Detect which cell encompasses the target text, then output its (X, Y) center coordinate. 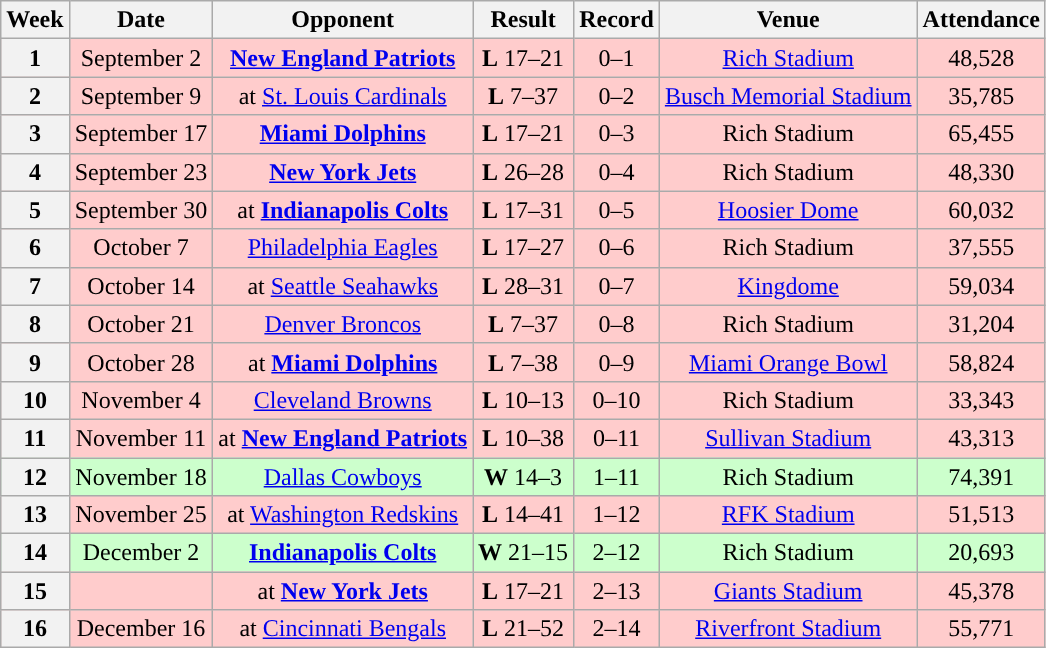
20,693 (981, 553)
33,343 (981, 400)
L 17–31 (524, 210)
35,785 (981, 96)
Philadelphia Eagles (343, 248)
Dallas Cowboys (343, 477)
W 21–15 (524, 553)
Busch Memorial Stadium (788, 96)
Miami Dolphins (343, 134)
8 (35, 324)
37,555 (981, 248)
September 17 (141, 134)
Result (524, 20)
0–5 (617, 210)
Giants Stadium (788, 591)
0–7 (617, 286)
Week (35, 20)
14 (35, 553)
0–1 (617, 58)
December 2 (141, 553)
11 (35, 438)
at Indianapolis Colts (343, 210)
September 30 (141, 210)
Miami Orange Bowl (788, 362)
Sullivan Stadium (788, 438)
0–11 (617, 438)
2 (35, 96)
L 26–28 (524, 172)
L 28–31 (524, 286)
L 21–52 (524, 629)
0–3 (617, 134)
0–10 (617, 400)
0–6 (617, 248)
1–12 (617, 515)
New York Jets (343, 172)
at Cincinnati Bengals (343, 629)
59,034 (981, 286)
51,513 (981, 515)
4 (35, 172)
at Miami Dolphins (343, 362)
December 16 (141, 629)
Indianapolis Colts (343, 553)
16 (35, 629)
1–11 (617, 477)
55,771 (981, 629)
September 2 (141, 58)
L 7–38 (524, 362)
September 23 (141, 172)
10 (35, 400)
58,824 (981, 362)
65,455 (981, 134)
L 14–41 (524, 515)
Date (141, 20)
0–2 (617, 96)
L 10–38 (524, 438)
Hoosier Dome (788, 210)
2–13 (617, 591)
48,330 (981, 172)
L 17–27 (524, 248)
Venue (788, 20)
at Seattle Seahawks (343, 286)
Cleveland Browns (343, 400)
Kingdome (788, 286)
48,528 (981, 58)
Riverfront Stadium (788, 629)
31,204 (981, 324)
0–8 (617, 324)
October 21 (141, 324)
New England Patriots (343, 58)
43,313 (981, 438)
at Washington Redskins (343, 515)
November 25 (141, 515)
1 (35, 58)
RFK Stadium (788, 515)
at St. Louis Cardinals (343, 96)
Opponent (343, 20)
at New York Jets (343, 591)
3 (35, 134)
November 11 (141, 438)
6 (35, 248)
November 18 (141, 477)
45,378 (981, 591)
W 14–3 (524, 477)
0–4 (617, 172)
9 (35, 362)
5 (35, 210)
October 7 (141, 248)
7 (35, 286)
L 10–13 (524, 400)
November 4 (141, 400)
Denver Broncos (343, 324)
15 (35, 591)
12 (35, 477)
0–9 (617, 362)
60,032 (981, 210)
13 (35, 515)
74,391 (981, 477)
Record (617, 20)
at New England Patriots (343, 438)
September 9 (141, 96)
October 28 (141, 362)
October 14 (141, 286)
2–14 (617, 629)
Attendance (981, 20)
2–12 (617, 553)
